Output the [x, y] coordinate of the center of the cell containing the given text.  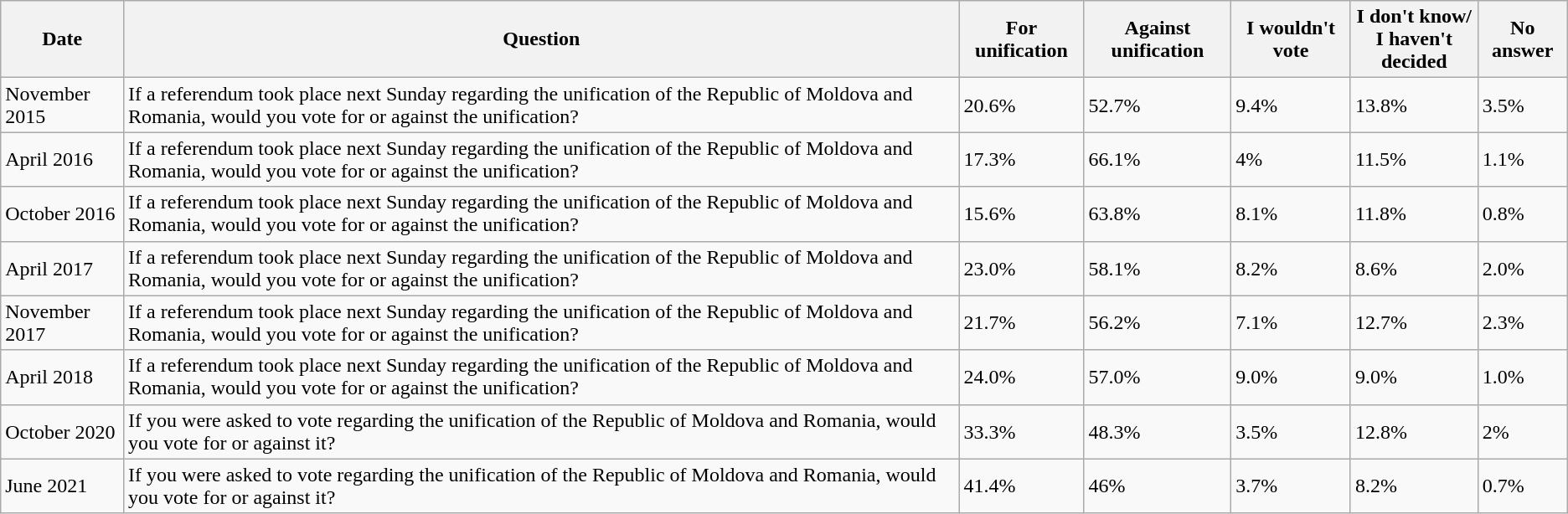
15.6% [1022, 214]
3.7% [1292, 486]
20.6% [1022, 105]
1.1% [1523, 159]
April 2016 [62, 159]
13.8% [1414, 105]
4% [1292, 159]
9.4% [1292, 105]
April 2018 [62, 377]
October 2016 [62, 214]
12.8% [1414, 432]
0.7% [1523, 486]
I wouldn't vote [1292, 39]
48.3% [1158, 432]
57.0% [1158, 377]
1.0% [1523, 377]
I don't know/I haven't decided [1414, 39]
12.7% [1414, 323]
23.0% [1022, 268]
24.0% [1022, 377]
56.2% [1158, 323]
November 2015 [62, 105]
41.4% [1022, 486]
58.1% [1158, 268]
June 2021 [62, 486]
2.3% [1523, 323]
For unification [1022, 39]
8.1% [1292, 214]
2% [1523, 432]
April 2017 [62, 268]
63.8% [1158, 214]
66.1% [1158, 159]
Against unification [1158, 39]
17.3% [1022, 159]
0.8% [1523, 214]
11.8% [1414, 214]
No answer [1523, 39]
33.3% [1022, 432]
November 2017 [62, 323]
October 2020 [62, 432]
2.0% [1523, 268]
46% [1158, 486]
Question [541, 39]
21.7% [1022, 323]
11.5% [1414, 159]
8.6% [1414, 268]
7.1% [1292, 323]
Date [62, 39]
52.7% [1158, 105]
